Return the (x, y) coordinate for the center point of the cell that contains the specified text.  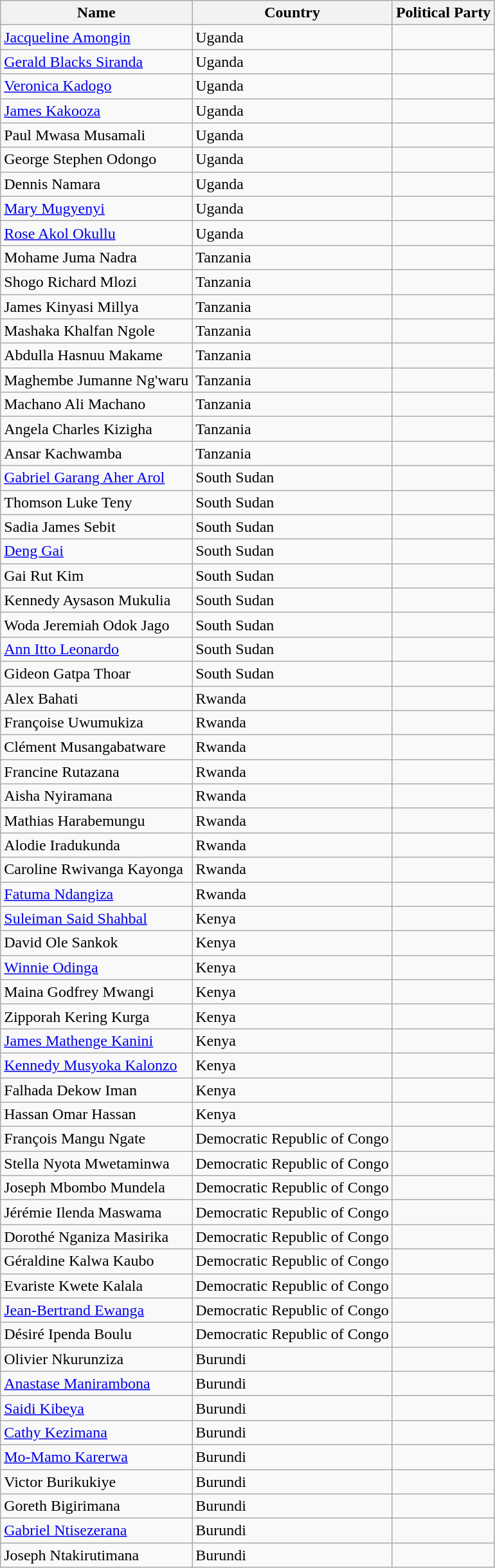
Victor Burikukiye (96, 1481)
Angela Charles Kizigha (96, 429)
Gai Rut Kim (96, 576)
Mohame Juma Nadra (96, 257)
Dennis Namara (96, 184)
Goreth Bigirimana (96, 1506)
Abdulla Hasnuu Makame (96, 356)
Alodie Iradukunda (96, 845)
Veronica Kadogo (96, 86)
Kennedy Musyoka Kalonzo (96, 1065)
Aisha Nyiramana (96, 796)
Fatuma Ndangiza (96, 894)
Sadia James Sebit (96, 527)
Country (292, 13)
Françoise Uwumukiza (96, 723)
Name (96, 13)
Winnie Odinga (96, 967)
Mo-Mamo Karerwa (96, 1457)
Gabriel Garang Aher Arol (96, 478)
James Kinyasi Millya (96, 307)
Rose Akol Okullu (96, 233)
Maghembe Jumanne Ng'waru (96, 380)
Cathy Kezimana (96, 1432)
Joseph Mbombo Mundela (96, 1188)
François Mangu Ngate (96, 1139)
Joseph Ntakirutimana (96, 1555)
Mashaka Khalfan Ngole (96, 331)
Zipporah Kering Kurga (96, 1016)
Jacqueline Amongin (96, 37)
Alex Bahati (96, 698)
Paul Mwasa Musamali (96, 135)
Deng Gai (96, 551)
Saidi Kibeya (96, 1408)
Caroline Rwivanga Kayonga (96, 870)
Olivier Nkurunziza (96, 1359)
Kennedy Aysason Mukulia (96, 600)
Gideon Gatpa Thoar (96, 673)
Maina Godfrey Mwangi (96, 992)
Gabriel Ntisezerana (96, 1531)
Stella Nyota Mwetaminwa (96, 1163)
Géraldine Kalwa Kaubo (96, 1261)
Dorothé Nganiza Masirika (96, 1237)
Evariste Kwete Kalala (96, 1286)
Mary Mugyenyi (96, 208)
Jérémie Ilenda Maswama (96, 1212)
Ann Itto Leonardo (96, 649)
Political Party (443, 13)
George Stephen Odongo (96, 160)
Thomson Luke Teny (96, 502)
Shogo Richard Mlozi (96, 282)
Gerald Blacks Siranda (96, 62)
Francine Rutazana (96, 772)
Falhada Dekow Iman (96, 1090)
Machano Ali Machano (96, 405)
Anastase Manirambona (96, 1383)
Suleiman Said Shahbal (96, 918)
Ansar Kachwamba (96, 453)
Jean-Bertrand Ewanga (96, 1310)
David Ole Sankok (96, 943)
Clément Musangabatware (96, 747)
Hassan Omar Hassan (96, 1115)
Désiré Ipenda Boulu (96, 1335)
James Kakooza (96, 111)
Woda Jeremiah Odok Jago (96, 624)
Mathias Harabemungu (96, 821)
James Mathenge Kanini (96, 1041)
